Return the (x, y) coordinate for the center point of the cell that contains the specified text.  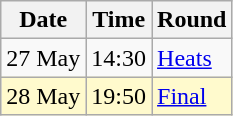
Heats (192, 58)
19:50 (119, 96)
Round (192, 20)
27 May (44, 58)
28 May (44, 96)
14:30 (119, 58)
Final (192, 96)
Date (44, 20)
Time (119, 20)
